For the text-containing cell, return its midpoint in [X, Y] coordinate format. 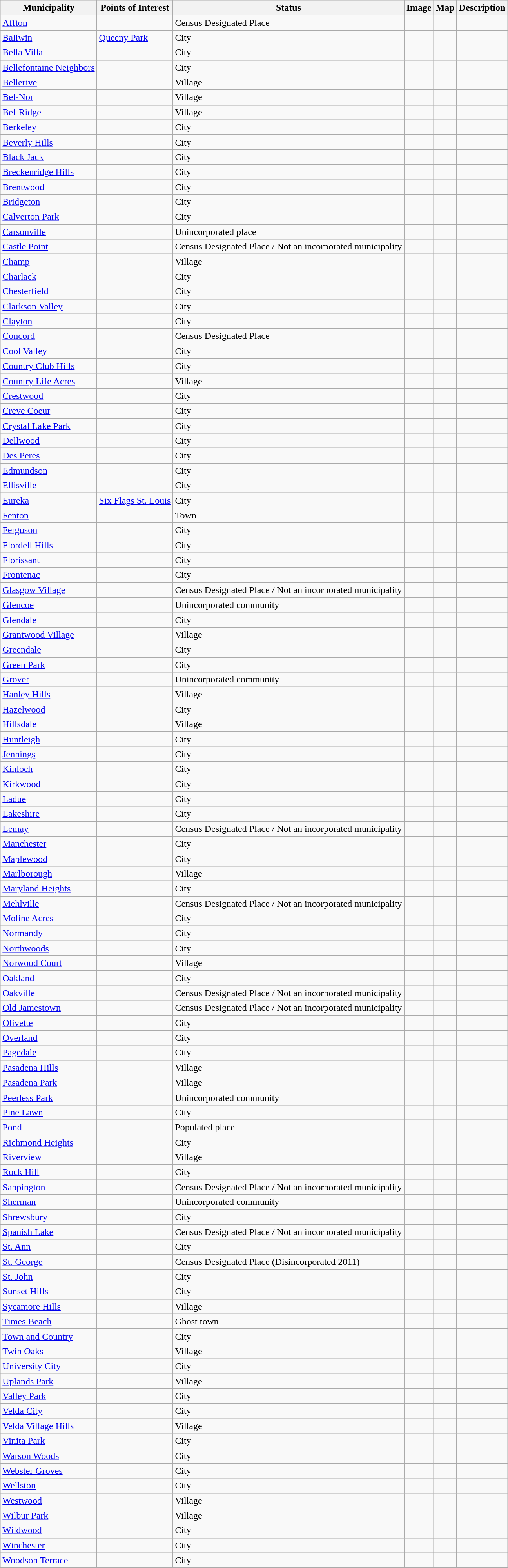
Peerless Park [49, 1097]
Green Park [49, 665]
Ferguson [49, 530]
Crystal Lake Park [49, 426]
Populated place [288, 1127]
Pasadena Hills [49, 1068]
Unincorporated place [288, 232]
St. George [49, 1262]
Pine Lawn [49, 1112]
Cool Valley [49, 351]
Ladue [49, 799]
Maplewood [49, 859]
Bellefontaine Neighbors [49, 67]
Beverly Hills [49, 142]
Ellisville [49, 486]
Points of Interest [135, 8]
Pond [49, 1127]
Twin Oaks [49, 1351]
Chesterfield [49, 291]
Valley Park [49, 1396]
Wilbur Park [49, 1515]
Maryland Heights [49, 888]
Census Designated Place (Disincorporated 2011) [288, 1262]
Huntleigh [49, 739]
Oakville [49, 993]
Black Jack [49, 157]
Clarkson Valley [49, 306]
Bel-Ridge [49, 112]
Hanley Hills [49, 695]
Grover [49, 680]
Pasadena Park [49, 1082]
Northwoods [49, 948]
Rock Hill [49, 1172]
Winchester [49, 1545]
Glendale [49, 620]
Berkeley [49, 127]
Bella Villa [49, 53]
Norwood Court [49, 963]
Carsonville [49, 232]
Olivette [49, 1023]
Florissant [49, 560]
Champ [49, 262]
Richmond Heights [49, 1142]
Bellerive [49, 82]
Ballwin [49, 38]
Breckenridge Hills [49, 172]
Hillsdale [49, 724]
Clayton [49, 321]
Flordell Hills [49, 545]
Uplands Park [49, 1381]
Greendale [49, 649]
Country Club Hills [49, 366]
Kirkwood [49, 784]
Glencoe [49, 605]
Castle Point [49, 247]
Overland [49, 1038]
Westwood [49, 1501]
Six Flags St. Louis [135, 500]
Bel-Nor [49, 97]
Riverview [49, 1157]
Map [445, 8]
Crestwood [49, 396]
Bridgeton [49, 202]
Grantwood Village [49, 635]
Hazelwood [49, 709]
Town [288, 515]
Wildwood [49, 1530]
Status [288, 8]
Normandy [49, 933]
Queeny Park [135, 38]
Creve Coeur [49, 411]
Brentwood [49, 187]
Marlborough [49, 873]
Sappington [49, 1187]
Edmundson [49, 471]
Charlack [49, 276]
Mehlville [49, 903]
St. John [49, 1277]
Webster Groves [49, 1471]
Shrewsbury [49, 1217]
Pagedale [49, 1053]
Warson Woods [49, 1456]
Velda Village Hills [49, 1426]
Oakland [49, 978]
Sherman [49, 1202]
Image [419, 8]
Dellwood [49, 441]
Kinloch [49, 769]
Description [482, 8]
Town and Country [49, 1336]
Wellston [49, 1486]
Velda City [49, 1411]
Woodson Terrace [49, 1560]
Spanish Lake [49, 1232]
Affton [49, 23]
Eureka [49, 500]
Lakeshire [49, 814]
Concord [49, 336]
Old Jamestown [49, 1008]
Manchester [49, 844]
Times Beach [49, 1321]
Country Life Acres [49, 381]
Fenton [49, 515]
Sunset Hills [49, 1292]
Sycamore Hills [49, 1306]
Jennings [49, 754]
University City [49, 1366]
Frontenac [49, 575]
Des Peres [49, 456]
Moline Acres [49, 919]
Calverton Park [49, 217]
Lemay [49, 829]
Ghost town [288, 1321]
Vinita Park [49, 1441]
St. Ann [49, 1247]
Glasgow Village [49, 590]
Municipality [49, 8]
